Capture the cell that displays the provided text and extract its (x, y) central coordinate. 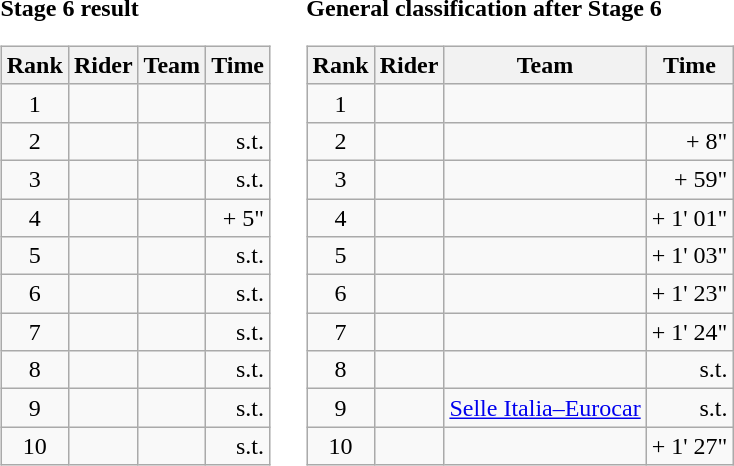
+ 1' 03" (690, 256)
+ 1' 27" (690, 446)
+ 8" (690, 141)
Selle Italia–Eurocar (545, 408)
+ 1' 23" (690, 294)
+ 1' 24" (690, 332)
+ 1' 01" (690, 217)
+ 59" (690, 179)
+ 5" (238, 217)
